Identify which cell holds the provided text, then report its (X, Y) central coordinate. 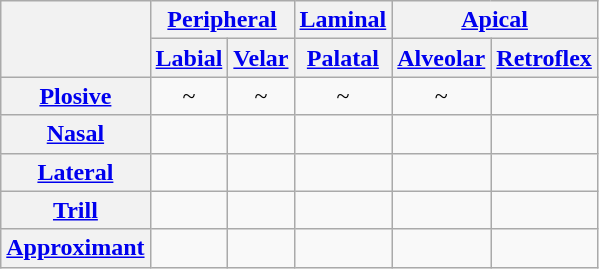
Approximant (76, 248)
Apical (495, 20)
Nasal (76, 134)
Trill (76, 210)
Plosive (76, 96)
Palatal (343, 58)
Lateral (76, 172)
Labial (189, 58)
Alveolar (442, 58)
Peripheral (222, 20)
Velar (261, 58)
Retroflex (544, 58)
Laminal (343, 20)
